Capture the cell that displays the provided text and extract its (x, y) central coordinate. 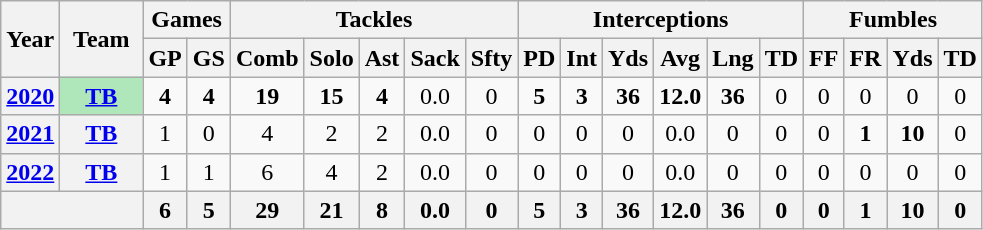
2020 (30, 96)
Int (582, 58)
Fumbles (894, 20)
Team (102, 39)
GP (165, 58)
21 (332, 210)
Lng (733, 58)
29 (267, 210)
Avg (680, 58)
PD (540, 58)
Sfty (491, 58)
Interceptions (661, 20)
Ast (382, 58)
2022 (30, 172)
19 (267, 96)
Tackles (374, 20)
Solo (332, 58)
FR (866, 58)
Comb (267, 58)
Games (186, 20)
8 (382, 210)
15 (332, 96)
Year (30, 39)
2021 (30, 134)
FF (824, 58)
Sack (435, 58)
GS (208, 58)
